From the cell containing the given text, extract its center point as [X, Y] coordinate. 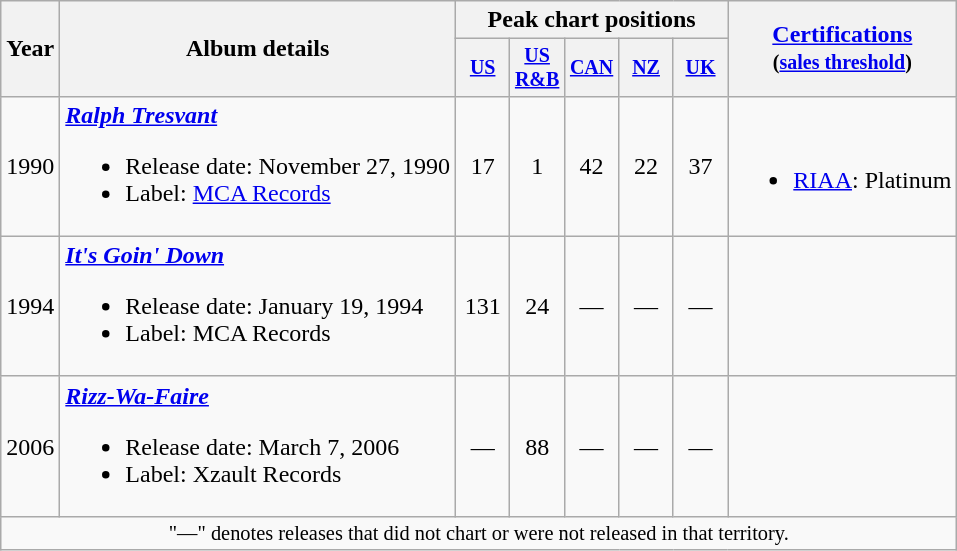
1 [537, 166]
RIAA: Platinum [842, 166]
It's Goin' DownRelease date: January 19, 1994Label: MCA Records [258, 306]
Album details [258, 49]
CAN [591, 68]
88 [537, 446]
Year [30, 49]
24 [537, 306]
"—" denotes releases that did not chart or were not released in that territory. [479, 533]
Rizz-Wa-FaireRelease date: March 7, 2006Label: Xzault Records [258, 446]
UK [700, 68]
Ralph TresvantRelease date: November 27, 1990Label: MCA Records [258, 166]
US [482, 68]
Peak chart positions [591, 20]
37 [700, 166]
2006 [30, 446]
42 [591, 166]
NZ [646, 68]
US R&B [537, 68]
131 [482, 306]
1990 [30, 166]
22 [646, 166]
1994 [30, 306]
17 [482, 166]
Certifications(sales threshold) [842, 49]
